Identify which cell holds the provided text, then report its [x, y] central coordinate. 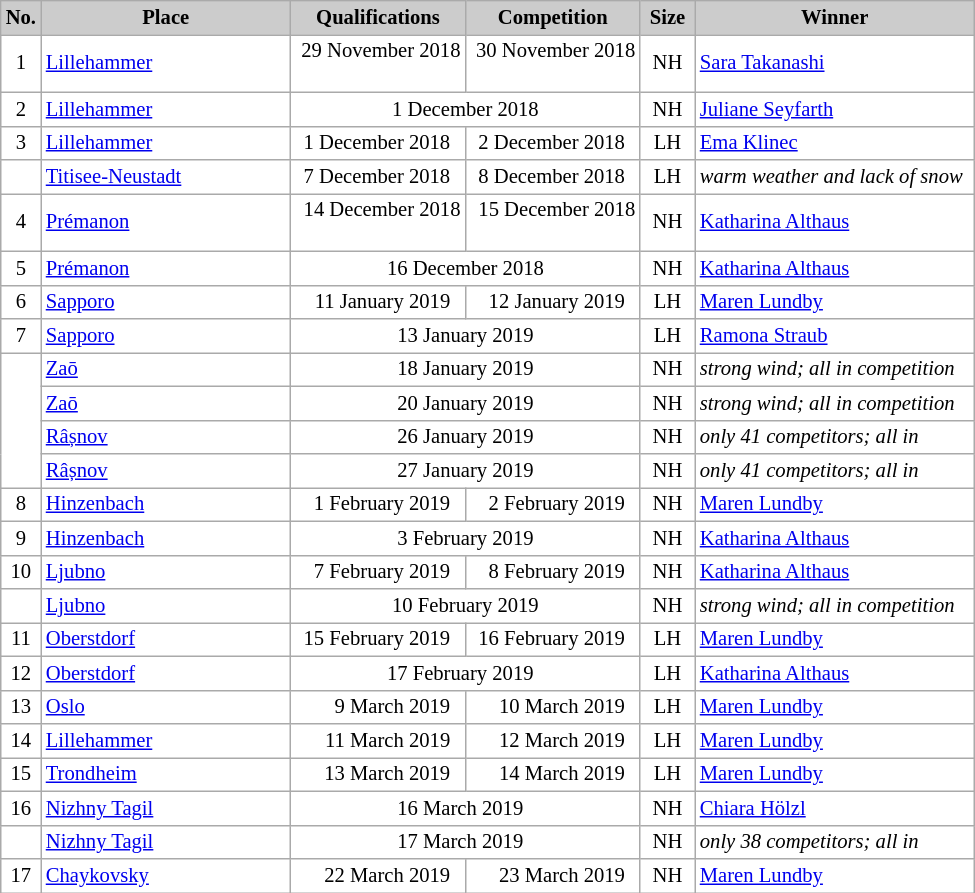
11 [21, 639]
14 [21, 741]
10 [21, 572]
26 January 2019 [466, 437]
1 February 2019 [378, 504]
2 February 2019 [552, 504]
Ema Klinec [835, 143]
9 March 2019 [378, 707]
12 March 2019 [552, 741]
14 December 2018 [378, 222]
Winner [835, 17]
18 January 2019 [466, 369]
Oslo [166, 707]
13 [21, 707]
Qualifications [378, 17]
15 December 2018 [552, 222]
27 January 2019 [466, 471]
22 March 2019 [378, 875]
warm weather and lack of snow [835, 177]
16 February 2019 [552, 639]
2 December 2018 [552, 143]
Size [668, 17]
11 March 2019 [378, 741]
3 [21, 143]
No. [21, 17]
20 January 2019 [466, 403]
6 [21, 302]
1 [21, 63]
Chaykovsky [166, 875]
Place [166, 17]
13 March 2019 [378, 774]
only 38 competitors; all in [835, 842]
12 January 2019 [552, 302]
8 [21, 504]
Juliane Seyfarth [835, 109]
7 December 2018 [378, 177]
Trondheim [166, 774]
14 March 2019 [552, 774]
Sara Takanashi [835, 63]
Ramona Straub [835, 335]
17 February 2019 [466, 673]
7 [21, 335]
29 November 2018 [378, 63]
Competition [552, 17]
8 February 2019 [552, 572]
8 December 2018 [552, 177]
17 [21, 875]
3 February 2019 [466, 538]
9 [21, 538]
15 February 2019 [378, 639]
17 March 2019 [466, 842]
7 February 2019 [378, 572]
Titisee-Neustadt [166, 177]
2 [21, 109]
10 March 2019 [552, 707]
12 [21, 673]
30 November 2018 [552, 63]
15 [21, 774]
4 [21, 222]
16 December 2018 [466, 268]
23 March 2019 [552, 875]
16 March 2019 [466, 808]
16 [21, 808]
13 January 2019 [466, 335]
11 January 2019 [378, 302]
10 February 2019 [466, 605]
5 [21, 268]
Chiara Hölzl [835, 808]
